Extract the [X, Y] coordinate from the center of the cell holding the provided text.  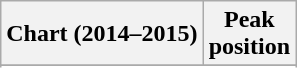
Peakposition [249, 34]
Chart (2014–2015) [102, 34]
